Detect which cell encompasses the target text, then output its [x, y] center coordinate. 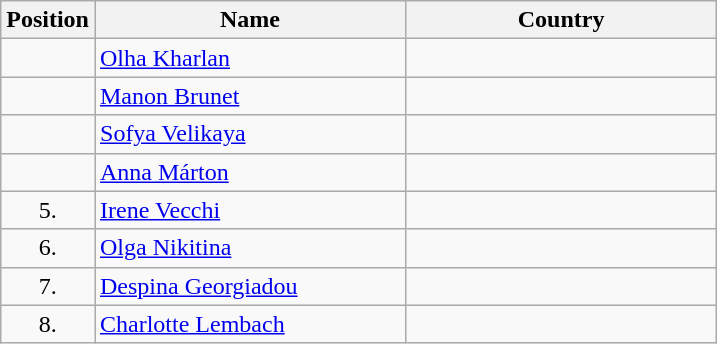
8. [48, 324]
Country [562, 20]
Position [48, 20]
Olha Kharlan [250, 58]
7. [48, 286]
5. [48, 210]
Despina Georgiadou [250, 286]
6. [48, 248]
Anna Márton [250, 172]
Manon Brunet [250, 96]
Sofya Velikaya [250, 134]
Charlotte Lembach [250, 324]
Name [250, 20]
Irene Vecchi [250, 210]
Olga Nikitina [250, 248]
